Capture the cell that displays the provided text and extract its [x, y] central coordinate. 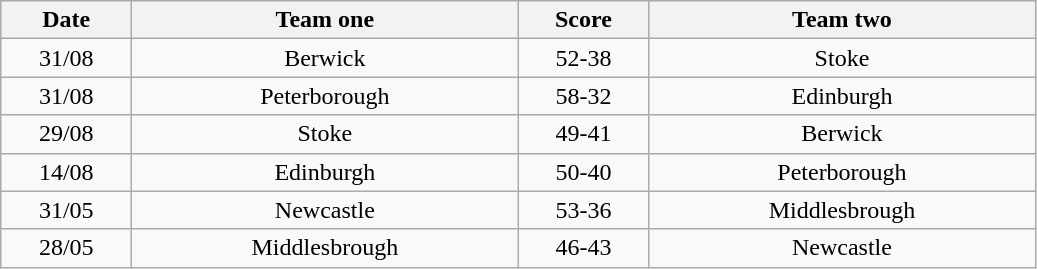
Date [66, 20]
50-40 [584, 172]
Team two [842, 20]
14/08 [66, 172]
52-38 [584, 58]
29/08 [66, 134]
46-43 [584, 248]
31/05 [66, 210]
28/05 [66, 248]
58-32 [584, 96]
49-41 [584, 134]
53-36 [584, 210]
Team one [325, 20]
Score [584, 20]
